Capture the cell that displays the provided text and extract its (X, Y) central coordinate. 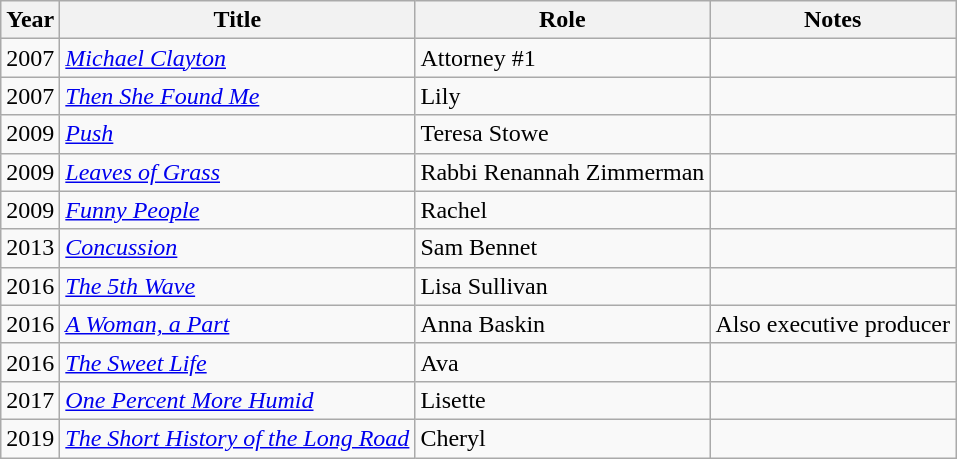
Push (238, 134)
Lily (562, 96)
Anna Baskin (562, 324)
Concussion (238, 248)
2019 (30, 438)
Ava (562, 362)
One Percent More Humid (238, 400)
2013 (30, 248)
Notes (833, 20)
Year (30, 20)
The 5th Wave (238, 286)
Sam Bennet (562, 248)
Then She Found Me (238, 96)
Rachel (562, 210)
Leaves of Grass (238, 172)
Cheryl (562, 438)
Attorney #1 (562, 58)
Michael Clayton (238, 58)
Title (238, 20)
A Woman, a Part (238, 324)
The Sweet Life (238, 362)
Also executive producer (833, 324)
2017 (30, 400)
Teresa Stowe (562, 134)
Lisette (562, 400)
Funny People (238, 210)
Role (562, 20)
Rabbi Renannah Zimmerman (562, 172)
Lisa Sullivan (562, 286)
The Short History of the Long Road (238, 438)
